Extract the (X, Y) coordinate from the center of the cell holding the provided text.  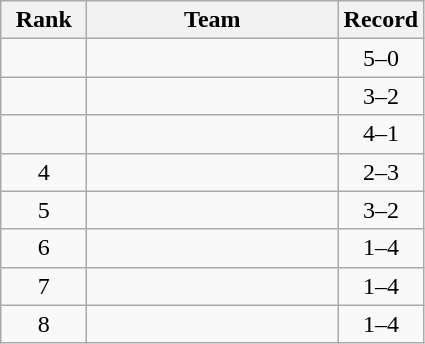
Rank (44, 20)
Team (212, 20)
8 (44, 324)
2–3 (381, 172)
7 (44, 286)
4 (44, 172)
Record (381, 20)
5–0 (381, 58)
4–1 (381, 134)
5 (44, 210)
6 (44, 248)
